Output the (x, y) coordinate of the center of the cell containing the given text.  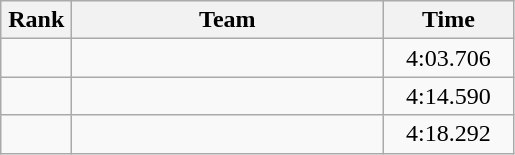
4:03.706 (448, 58)
4:18.292 (448, 134)
4:14.590 (448, 96)
Team (228, 20)
Rank (36, 20)
Time (448, 20)
